From the cell containing the given text, extract its center point as (x, y) coordinate. 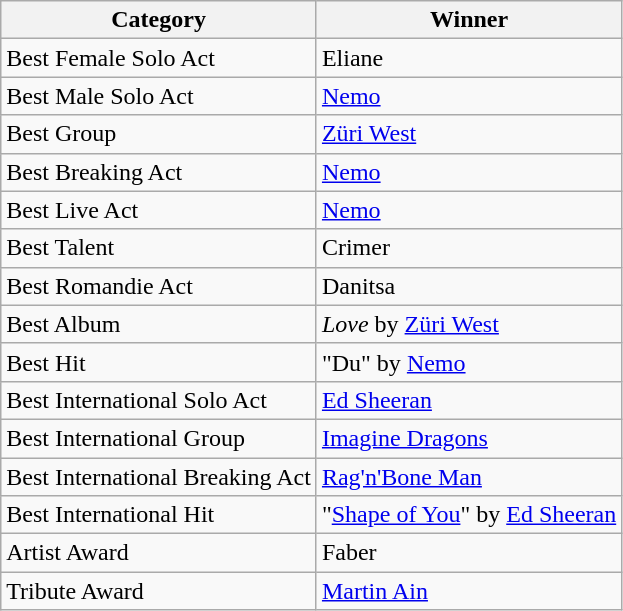
Tribute Award (159, 591)
Best Group (159, 134)
Best Female Solo Act (159, 58)
Best Talent (159, 248)
Category (159, 20)
Love by Züri West (468, 324)
Faber (468, 553)
"Du" by Nemo (468, 362)
Best Hit (159, 362)
Winner (468, 20)
Best Breaking Act (159, 172)
Best Male Solo Act (159, 96)
Artist Award (159, 553)
Best International Solo Act (159, 400)
Best Romandie Act (159, 286)
Rag'n'Bone Man (468, 477)
Best Live Act (159, 210)
Martin Ain (468, 591)
Crimer (468, 248)
Best International Hit (159, 515)
Best Album (159, 324)
Imagine Dragons (468, 438)
Ed Sheeran (468, 400)
Eliane (468, 58)
Züri West (468, 134)
Best International Group (159, 438)
Danitsa (468, 286)
Best International Breaking Act (159, 477)
"Shape of You" by Ed Sheeran (468, 515)
